Search for the cell housing the specified text and yield its (X, Y) center coordinate. 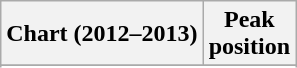
Chart (2012–2013) (102, 34)
Peakposition (249, 34)
